Capture the cell that displays the provided text and extract its [x, y] central coordinate. 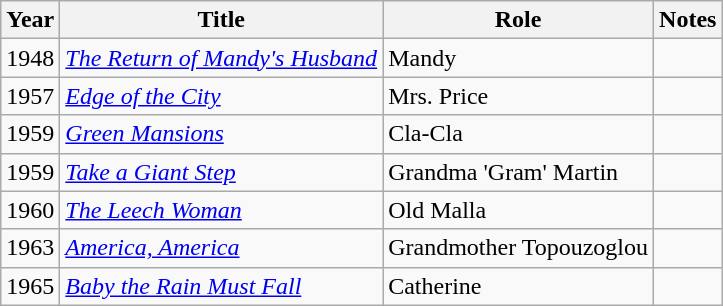
The Return of Mandy's Husband [222, 58]
Role [518, 20]
Notes [688, 20]
Old Malla [518, 210]
Year [30, 20]
1965 [30, 286]
1963 [30, 248]
Cla-Cla [518, 134]
Grandmother Topouzoglou [518, 248]
Baby the Rain Must Fall [222, 286]
Title [222, 20]
1960 [30, 210]
The Leech Woman [222, 210]
America, America [222, 248]
Mandy [518, 58]
1948 [30, 58]
1957 [30, 96]
Mrs. Price [518, 96]
Catherine [518, 286]
Take a Giant Step [222, 172]
Edge of the City [222, 96]
Grandma 'Gram' Martin [518, 172]
Green Mansions [222, 134]
